Determine the (X, Y) coordinate at the center of the cell enclosing the given text.  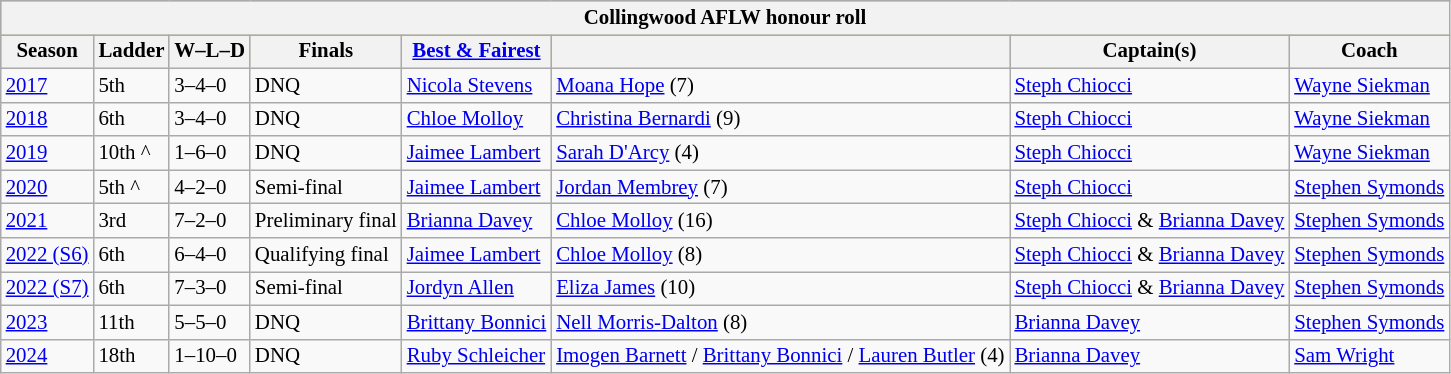
2022 (S6) (48, 255)
5th (131, 85)
Season (48, 52)
Christina Bernardi (9) (780, 119)
4–2–0 (210, 187)
W–L–D (210, 52)
2021 (48, 221)
Ruby Schleicher (476, 356)
Finals (326, 52)
Best & Fairest (476, 52)
2019 (48, 153)
5th ^ (131, 187)
11th (131, 322)
Sarah D'Arcy (4) (780, 153)
1–10–0 (210, 356)
5–5–0 (210, 322)
2018 (48, 119)
Moana Hope (7) (780, 85)
Imogen Barnett / Brittany Bonnici / Lauren Butler (4) (780, 356)
Captain(s) (1150, 52)
7–3–0 (210, 289)
2022 (S7) (48, 289)
Collingwood AFLW honour roll (726, 18)
2017 (48, 85)
6–4–0 (210, 255)
Chloe Molloy (16) (780, 221)
2024 (48, 356)
2023 (48, 322)
Coach (1369, 52)
Jordan Membrey (7) (780, 187)
2020 (48, 187)
3rd (131, 221)
Sam Wright (1369, 356)
18th (131, 356)
Jordyn Allen (476, 289)
1–6–0 (210, 153)
10th ^ (131, 153)
Eliza James (10) (780, 289)
7–2–0 (210, 221)
Brittany Bonnici (476, 322)
Ladder (131, 52)
Nicola Stevens (476, 85)
Preliminary final (326, 221)
Chloe Molloy (8) (780, 255)
Chloe Molloy (476, 119)
Qualifying final (326, 255)
Nell Morris-Dalton (8) (780, 322)
